From the cell containing the given text, extract its center point as (x, y) coordinate. 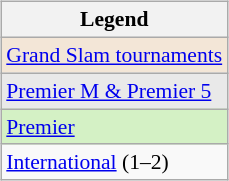
Legend (114, 20)
Grand Slam tournaments (114, 55)
Premier M & Premier 5 (114, 91)
International (1–2) (114, 162)
Premier (114, 127)
